Capture the cell that displays the provided text and extract its (X, Y) central coordinate. 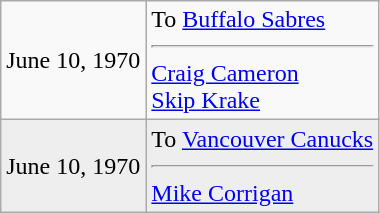
To Vancouver CanucksMike Corrigan (262, 166)
To Buffalo SabresCraig Cameron Skip Krake (262, 60)
